From the cell containing the given text, extract its center point as (X, Y) coordinate. 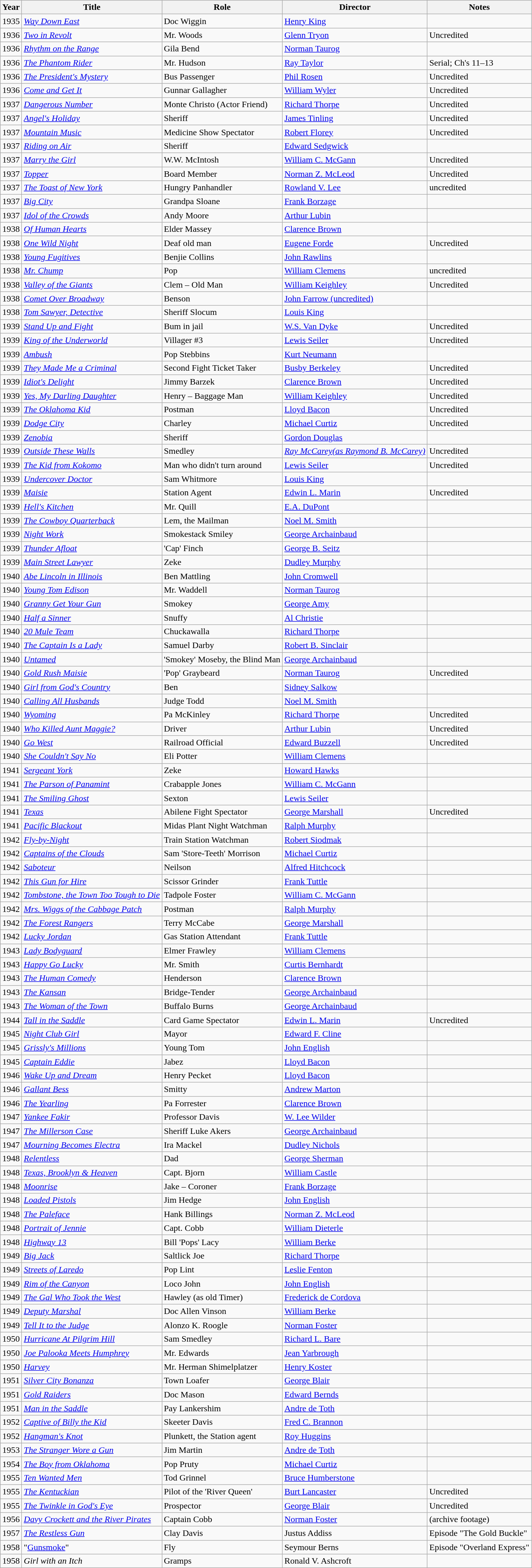
Gunnar Gallagher (222, 90)
Capt. Cobb (222, 1228)
Jim Martin (222, 1450)
Tod Grinnel (222, 1478)
20 Mule Team (92, 632)
Midas Plant Night Watchman (222, 826)
Mr. Woods (222, 35)
Notes (480, 7)
This Gun for Hire (92, 881)
'Cap' Finch (222, 548)
Sergeant York (92, 770)
The Twinkle in God's Eye (92, 1506)
Yes, My Darling Daughter (92, 395)
Mrs. Wiggs of the Cabbage Patch (92, 909)
The Smiling Ghost (92, 798)
Jake – Coroner (222, 1186)
Gordon Douglas (355, 437)
Doc Mason (222, 1395)
Pop Lint (222, 1269)
Professor Davis (222, 1117)
Edward Bernds (355, 1395)
Gallant Bess (92, 1089)
Smokestack Smiley (222, 534)
Pop (222, 271)
Phil Rosen (355, 77)
The Parson of Panamint (92, 784)
Streets of Laredo (92, 1269)
Marry the Girl (92, 160)
George Sherman (355, 1159)
Dudley Murphy (355, 562)
Jabez (222, 1062)
Night Club Girl (92, 1034)
Bum in jail (222, 326)
John Rawlins (355, 257)
Serial; Ch's 11–13 (480, 63)
The Yearling (92, 1103)
Ten Wanted Men (92, 1478)
Big City (92, 202)
Hungry Panhandler (222, 188)
They Made Me a Criminal (92, 368)
Sheriff Luke Akers (222, 1131)
Jimmy Barzek (222, 382)
Lem, the Mailman (222, 520)
Half a Sinner (92, 618)
Train Station Watchman (222, 839)
Terry McCabe (222, 923)
Abe Lincoln in Illinois (92, 576)
Ronald V. Ashcroft (355, 1561)
Mr. Smith (222, 964)
The Captain Is a Lady (92, 645)
Second Fight Ticket Taker (222, 368)
Man in the Saddle (92, 1408)
James Tinling (355, 118)
Ray McCarey(as Raymond B. McCarey) (355, 451)
Abilene Fight Spectator (222, 812)
Bruce Humberstone (355, 1478)
Portrait of Jennie (92, 1228)
Hawley (as old Timer) (222, 1298)
The Gal Who Took the West (92, 1298)
Pacific Blackout (92, 826)
Young Fugitives (92, 257)
Sheriff Slocum (222, 312)
Captive of Billy the Kid (92, 1422)
Riding on Air (92, 146)
Grandpa Sloane (222, 202)
Mayor (222, 1034)
Jim Hedge (222, 1200)
Captain Cobb (222, 1520)
Henderson (222, 978)
The Stranger Wore a Gun (92, 1450)
Mr. Herman Shimelplatzer (222, 1367)
Saltlick Joe (222, 1256)
Maisie (92, 493)
Relentless (92, 1159)
Way Down East (92, 21)
Curtis Bernhardt (355, 964)
Ira Mackel (222, 1145)
Mr. Chump (92, 271)
Bridge-Tender (222, 992)
Fly (222, 1547)
Samuel Darby (222, 645)
Smedley (222, 451)
Burt Lancaster (355, 1491)
Sexton (222, 798)
Alfred Hitchcock (355, 867)
Ben (222, 687)
Hank Billings (222, 1214)
Calling All Husbands (92, 701)
(archive footage) (480, 1520)
Undercover Doctor (92, 479)
Hell's Kitchen (92, 507)
Two in Revolt (92, 35)
Come and Get It (92, 90)
King of the Underworld (92, 340)
Joe Palooka Meets Humphrey (92, 1353)
Tom Sawyer, Detective (92, 312)
Robert Florey (355, 132)
The Human Comedy (92, 978)
Buffalo Burns (222, 1006)
Edward F. Cline (355, 1034)
W.W. McIntosh (222, 160)
Valley of the Giants (92, 285)
Highway 13 (92, 1242)
Who Killed Aunt Maggie? (92, 729)
Tall in the Saddle (92, 1020)
Gila Bend (222, 49)
Young Tom Edison (92, 590)
Granny Get Your Gun (92, 604)
Idiot's Delight (92, 382)
Doc Wiggin (222, 21)
John Cromwell (355, 576)
W. Lee Wilder (355, 1117)
Robert B. Sinclair (355, 645)
'Pop' Graybeard (222, 673)
The Toast of New York (92, 188)
William Dieterle (355, 1228)
Mr. Hudson (222, 63)
Dad (222, 1159)
Al Christie (355, 618)
Benson (222, 299)
Dangerous Number (92, 104)
Mountain Music (92, 132)
Edward Buzzell (355, 742)
1954 (11, 1464)
Thunder Afloat (92, 548)
Of Human Hearts (92, 229)
Mr. Quill (222, 507)
Silver City Bonanza (92, 1381)
Alonzo K. Roogle (222, 1325)
Villager #3 (222, 340)
Fred C. Brannon (355, 1422)
Bill 'Pops' Lacy (222, 1242)
Dodge City (92, 424)
The Oklahoma Kid (92, 410)
Pop Pruty (222, 1464)
Tell It to the Judge (92, 1325)
Judge Todd (222, 701)
Glenn Tryon (355, 35)
Robert Siodmak (355, 839)
Station Agent (222, 493)
Big Jack (92, 1256)
The Paleface (92, 1214)
Mr. Waddell (222, 590)
Jean Yarbrough (355, 1353)
Henry Koster (355, 1367)
Yankee Fakir (92, 1117)
Moonrise (92, 1186)
Tombstone, the Town Too Tough to Die (92, 895)
Loaded Pistols (92, 1200)
William Wyler (355, 90)
Smitty (222, 1089)
1944 (11, 1020)
Henry King (355, 21)
The Kentuckian (92, 1491)
E.A. DuPont (355, 507)
The Kid from Kokomo (92, 465)
Man who didn't turn around (222, 465)
Justus Addiss (355, 1533)
Rowland V. Lee (355, 188)
Snuffy (222, 618)
George Amy (355, 604)
Edward Sedgwick (355, 146)
Card Game Spectator (222, 1020)
She Couldn't Say No (92, 756)
Rim of the Canyon (92, 1283)
The Millerson Case (92, 1131)
Saboteur (92, 867)
Main Street Lawyer (92, 562)
Howard Hawks (355, 770)
Frederick de Cordova (355, 1298)
The Boy from Oklahoma (92, 1464)
1953 (11, 1450)
Board Member (222, 174)
Ambush (92, 354)
Ben Mattling (222, 576)
Outside These Walls (92, 451)
Angel's Holiday (92, 118)
Busby Berkeley (355, 368)
'Smokey' Moseby, the Blind Man (222, 659)
Henry – Baggage Man (222, 395)
Elder Massey (222, 229)
Plunkett, the Station agent (222, 1436)
1957 (11, 1533)
Eli Potter (222, 756)
Pay Lankershim (222, 1408)
The President's Mystery (92, 77)
Captains of the Clouds (92, 854)
Lady Bodyguard (92, 951)
The Kansan (92, 992)
1956 (11, 1520)
Young Tom (222, 1048)
The Woman of the Town (92, 1006)
Mourning Becomes Electra (92, 1145)
Dudley Nichols (355, 1145)
Idol of the Crowds (92, 215)
One Wild Night (92, 243)
Year (11, 7)
Prospector (222, 1506)
Pa Forrester (222, 1103)
Comet Over Broadway (92, 299)
The Phantom Rider (92, 63)
The Forest Rangers (92, 923)
Sam 'Store-Teeth' Morrison (222, 854)
Loco John (222, 1283)
Mr. Edwards (222, 1353)
The Restless Gun (92, 1533)
Pa McKinley (222, 715)
Role (222, 7)
Director (355, 7)
Roy Huggins (355, 1436)
1935 (11, 21)
Grissly's Millions (92, 1048)
Texas, Brooklyn & Heaven (92, 1173)
Monte Christo (Actor Friend) (222, 104)
Hangman's Knot (92, 1436)
Zenobia (92, 437)
Kurt Neumann (355, 354)
Bus Passenger (222, 77)
Texas (92, 812)
Wake Up and Dream (92, 1076)
Rhythm on the Range (92, 49)
W.S. Van Dyke (355, 326)
Benjie Collins (222, 257)
Railroad Official (222, 742)
Gold Raiders (92, 1395)
Doc Allen Vinson (222, 1311)
Deputy Marshal (92, 1311)
Pop Stebbins (222, 354)
Sam Whitmore (222, 479)
Scissor Grinder (222, 881)
William Castle (355, 1173)
Gold Rush Maisie (92, 673)
Topper (92, 174)
Captain Eddie (92, 1062)
Sidney Salkow (355, 687)
Capt. Bjorn (222, 1173)
Henry Pecket (222, 1076)
Charley (222, 424)
Episode "The Gold Buckle" (480, 1533)
George B. Seitz (355, 548)
Gramps (222, 1561)
Wyoming (92, 715)
Harvey (92, 1367)
Chuckawalla (222, 632)
Girl with an Itch (92, 1561)
Andy Moore (222, 215)
Driver (222, 729)
Town Loafer (222, 1381)
Lucky Jordan (92, 937)
Episode "Overland Express" (480, 1547)
Medicine Show Spectator (222, 132)
Happy Go Lucky (92, 964)
Pilot of the 'River Queen' (222, 1491)
Girl from God's Country (92, 687)
Deaf old man (222, 243)
Go West (92, 742)
Leslie Fenton (355, 1269)
Smokey (222, 604)
Title (92, 7)
Davy Crockett and the River Pirates (92, 1520)
Andrew Marton (355, 1089)
John Farrow (uncredited) (355, 299)
Tadpole Foster (222, 895)
Hurricane At Pilgrim Hill (92, 1339)
Stand Up and Fight (92, 326)
Elmer Frawley (222, 951)
Skeeter Davis (222, 1422)
Seymour Berns (355, 1547)
Clem – Old Man (222, 285)
Eugene Forde (355, 243)
Sam Smedley (222, 1339)
Fly-by-Night (92, 839)
Crabapple Jones (222, 784)
Ray Taylor (355, 63)
Gas Station Attendant (222, 937)
Clay Davis (222, 1533)
Richard L. Bare (355, 1339)
The Cowboy Quarterback (92, 520)
Neilson (222, 867)
Untamed (92, 659)
Night Work (92, 534)
"Gunsmoke" (92, 1547)
